Return the [x, y] coordinate for the center point of the cell that contains the specified text.  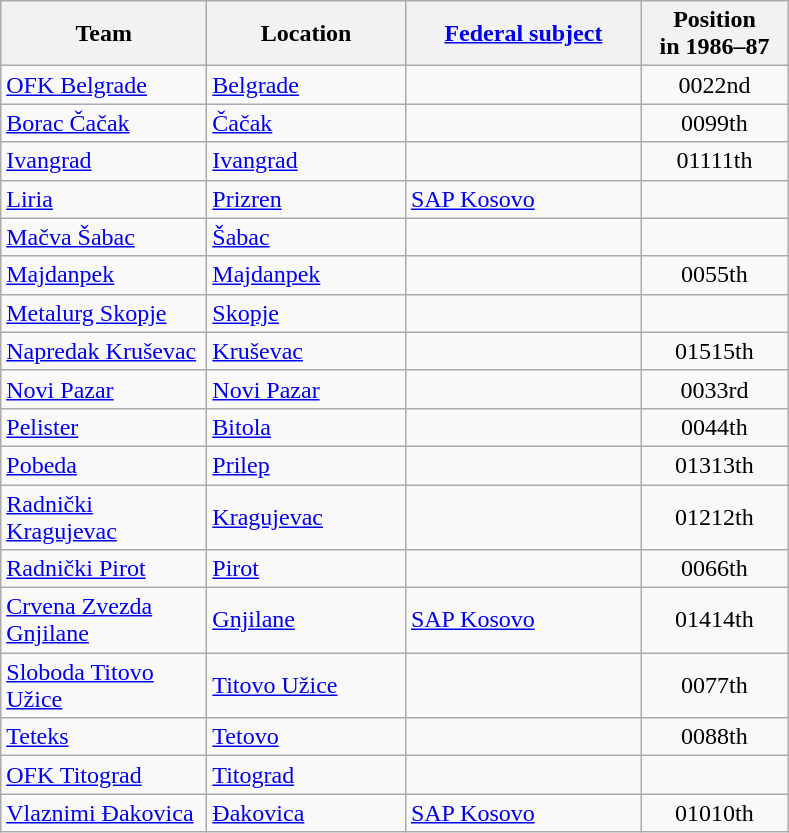
Đakovica [306, 813]
Belgrade [306, 85]
0033rd [714, 389]
0088th [714, 737]
Pelister [104, 427]
Titograd [306, 775]
Federal subject [523, 34]
Location [306, 34]
Borac Čačak [104, 123]
Vlaznimi Đakovica [104, 813]
Bitola [306, 427]
Liria [104, 199]
Skopje [306, 313]
Positionin 1986–87 [714, 34]
Gnjilane [306, 620]
Crvena Zvezda Gnjilane [104, 620]
OFK Belgrade [104, 85]
Kruševac [306, 351]
Mačva Šabac [104, 237]
Kragujevac [306, 516]
Pobeda [104, 465]
01313th [714, 465]
Tetovo [306, 737]
01515th [714, 351]
Napredak Kruševac [104, 351]
Čačak [306, 123]
0055th [714, 275]
OFK Titograd [104, 775]
Radnički Pirot [104, 569]
Radnički Kragujevac [104, 516]
01212th [714, 516]
Metalurg Skopje [104, 313]
01111th [714, 161]
Sloboda Titovo Užice [104, 686]
Prizren [306, 199]
Šabac [306, 237]
Pirot [306, 569]
0066th [714, 569]
0044th [714, 427]
0099th [714, 123]
Titovo Užice [306, 686]
0077th [714, 686]
01010th [714, 813]
01414th [714, 620]
0022nd [714, 85]
Teteks [104, 737]
Team [104, 34]
Prilep [306, 465]
